Return (x, y) of the center of cell containing provided text 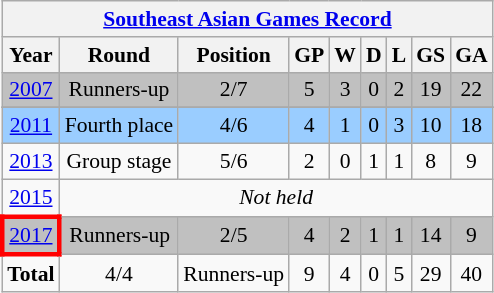
2013 (30, 162)
L (400, 55)
Not held (276, 198)
Southeast Asian Games Record (247, 19)
19 (430, 90)
2017 (30, 236)
2007 (30, 90)
2/5 (234, 236)
14 (430, 236)
GA (472, 55)
2/7 (234, 90)
40 (472, 274)
10 (430, 126)
Fourth place (120, 126)
8 (430, 162)
22 (472, 90)
Total (30, 274)
4/4 (120, 274)
Position (234, 55)
2015 (30, 198)
D (374, 55)
18 (472, 126)
29 (430, 274)
Group stage (120, 162)
GP (309, 55)
5/6 (234, 162)
GS (430, 55)
W (345, 55)
2011 (30, 126)
Year (30, 55)
4/6 (234, 126)
Round (120, 55)
